Output the (x, y) coordinate of the center of the cell containing the given text.  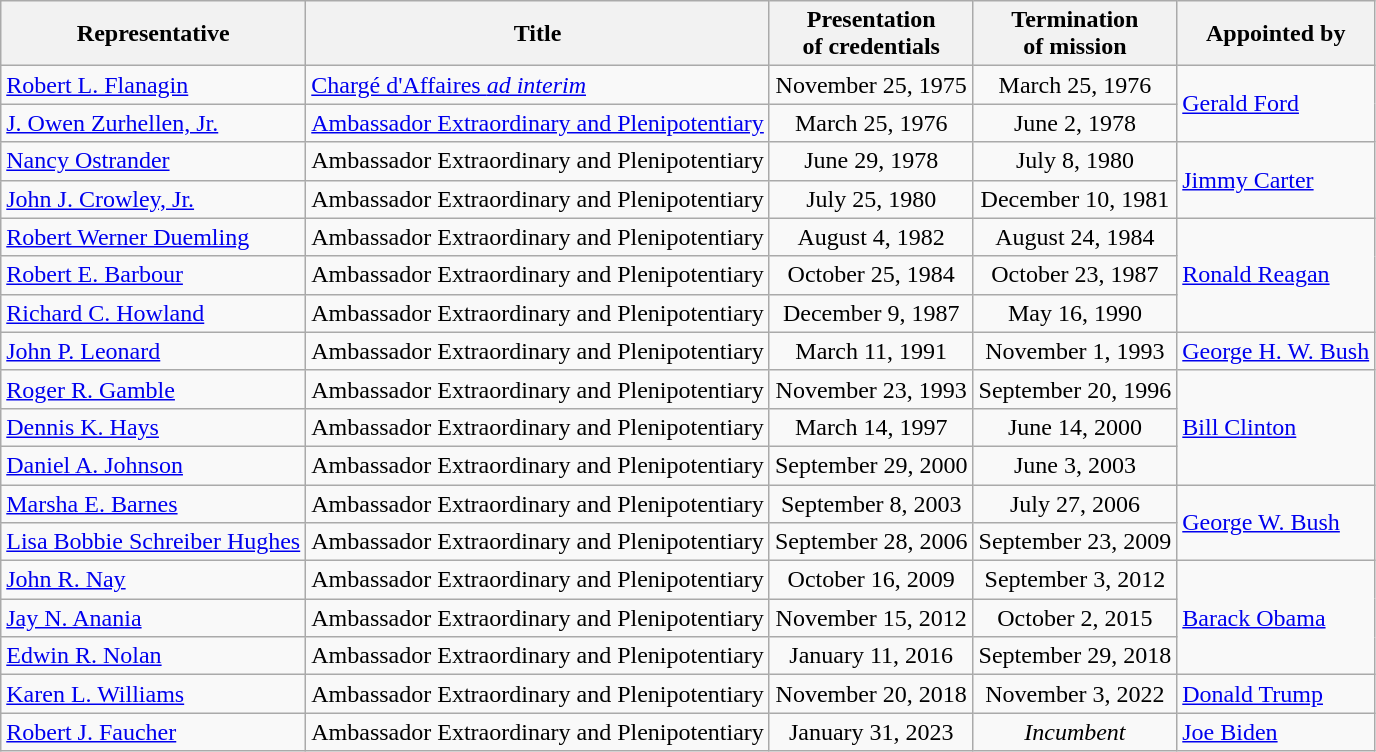
Jay N. Anania (154, 618)
October 16, 2009 (871, 580)
John P. Leonard (154, 351)
March 14, 1997 (871, 427)
Jimmy Carter (1276, 180)
September 29, 2018 (1075, 656)
October 25, 1984 (871, 275)
Appointed by (1276, 34)
Representative (154, 34)
November 15, 2012 (871, 618)
September 8, 2003 (871, 503)
December 9, 1987 (871, 313)
July 8, 1980 (1075, 161)
Presentationof credentials (871, 34)
J. Owen Zurhellen, Jr. (154, 123)
Nancy Ostrander (154, 161)
November 20, 2018 (871, 694)
July 25, 1980 (871, 199)
John R. Nay (154, 580)
November 23, 1993 (871, 389)
Gerald Ford (1276, 104)
October 23, 1987 (1075, 275)
June 14, 2000 (1075, 427)
Robert Werner Duemling (154, 237)
Roger R. Gamble (154, 389)
June 29, 1978 (871, 161)
Barack Obama (1276, 618)
Incumbent (1075, 732)
September 23, 2009 (1075, 542)
Dennis K. Hays (154, 427)
Richard C. Howland (154, 313)
January 11, 2016 (871, 656)
June 3, 2003 (1075, 465)
Title (538, 34)
George H. W. Bush (1276, 351)
October 2, 2015 (1075, 618)
Daniel A. Johnson (154, 465)
January 31, 2023 (871, 732)
September 28, 2006 (871, 542)
November 1, 1993 (1075, 351)
Marsha E. Barnes (154, 503)
Joe Biden (1276, 732)
Robert L. Flanagin (154, 85)
August 24, 1984 (1075, 237)
Bill Clinton (1276, 427)
George W. Bush (1276, 522)
John J. Crowley, Jr. (154, 199)
Robert E. Barbour (154, 275)
Chargé d'Affaires ad interim (538, 85)
November 25, 1975 (871, 85)
September 29, 2000 (871, 465)
November 3, 2022 (1075, 694)
July 27, 2006 (1075, 503)
Robert J. Faucher (154, 732)
Donald Trump (1276, 694)
March 11, 1991 (871, 351)
August 4, 1982 (871, 237)
Ronald Reagan (1276, 275)
September 20, 1996 (1075, 389)
September 3, 2012 (1075, 580)
Terminationof mission (1075, 34)
June 2, 1978 (1075, 123)
Edwin R. Nolan (154, 656)
December 10, 1981 (1075, 199)
Lisa Bobbie Schreiber Hughes (154, 542)
Karen L. Williams (154, 694)
May 16, 1990 (1075, 313)
